Provide the (x, y) coordinate of the cell's center where the given text is located.  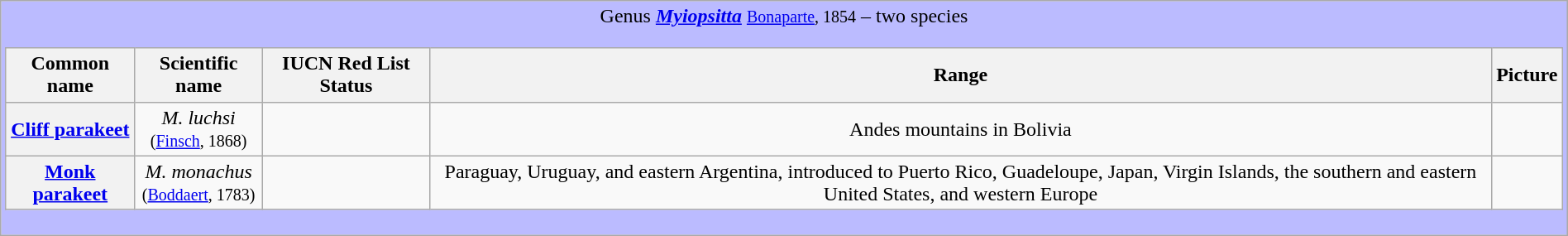
Monk parakeet (70, 182)
Andes mountains in Bolivia (960, 129)
M. monachus (Boddaert, 1783) (198, 182)
Scientific name (198, 75)
Picture (1527, 75)
Range (960, 75)
Cliff parakeet (70, 129)
M. luchsi (Finsch, 1868) (198, 129)
IUCN Red List Status (347, 75)
Common name (70, 75)
